Detect which cell encompasses the target text, then output its [x, y] center coordinate. 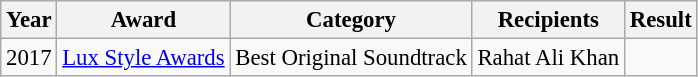
Recipients [548, 20]
Category [351, 20]
Year [29, 20]
Result [660, 20]
Best Original Soundtrack [351, 58]
Rahat Ali Khan [548, 58]
2017 [29, 58]
Award [144, 20]
Lux Style Awards [144, 58]
